Locate the cell with the specified text and output its (X, Y) center coordinate. 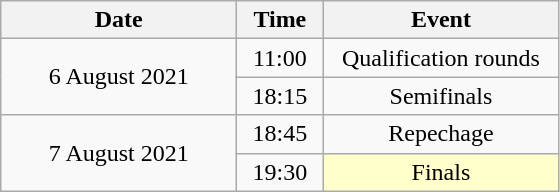
Semifinals (441, 96)
19:30 (280, 172)
7 August 2021 (119, 153)
18:15 (280, 96)
Time (280, 20)
Date (119, 20)
18:45 (280, 134)
Finals (441, 172)
11:00 (280, 58)
6 August 2021 (119, 77)
Qualification rounds (441, 58)
Event (441, 20)
Repechage (441, 134)
